For the text-containing cell, return its midpoint in [X, Y] coordinate format. 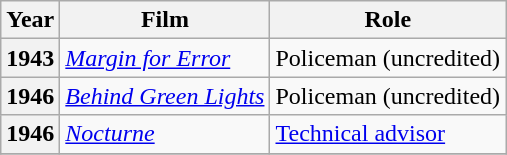
Margin for Error [165, 58]
1943 [30, 58]
Technical advisor [388, 134]
Role [388, 20]
Year [30, 20]
Nocturne [165, 134]
Behind Green Lights [165, 96]
Film [165, 20]
